Extract the (X, Y) coordinate from the center of the cell holding the provided text.  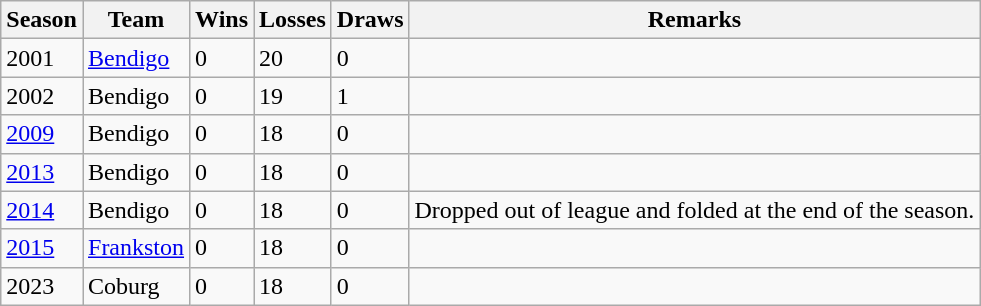
Team (136, 20)
2023 (42, 286)
Coburg (136, 286)
Draws (370, 20)
2009 (42, 134)
Losses (293, 20)
2002 (42, 96)
Wins (222, 20)
19 (293, 96)
Frankston (136, 248)
Season (42, 20)
1 (370, 96)
2015 (42, 248)
20 (293, 58)
Dropped out of league and folded at the end of the season. (694, 210)
2014 (42, 210)
2013 (42, 172)
Remarks (694, 20)
2001 (42, 58)
